Detect which cell encompasses the target text, then output its (x, y) center coordinate. 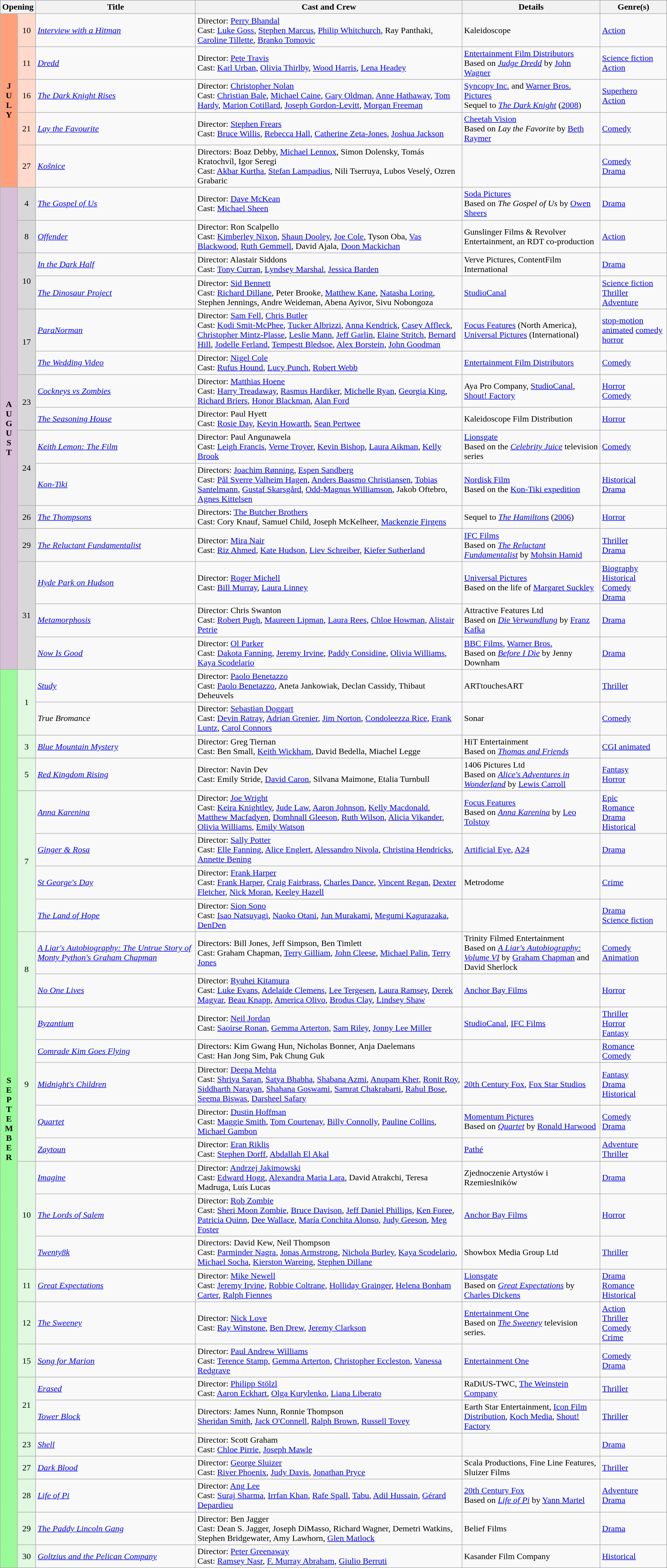
Director: Ben Jagger Cast: Dean S. Jagger, Joseph DiMasso, Richard Wagner, Demetri Watkins, Stephen Bridgewater, Amy Lawhorn, Glen Matlock (329, 1528)
Entertainment One (531, 1360)
Earth Star Entertainment, Icon Film Distribution, Koch Media, Shout! Factory (531, 1416)
Pathé (531, 1149)
Trinity Filmed Entertainment Based on A Liar's Autobiography: Volume VI by Graham Chapman and David Sherlock (531, 953)
The Paddy Lincoln Gang (115, 1528)
Director: Dave McKean Cast: Michael Sheen (329, 204)
Director: Sion Sono Cast: Isao Natsuyagi, Naoko Otani, Jun Murakami, Megumi Kagurazaka, DenDen (329, 915)
Director: Andrzej Jakimowski Cast: Edward Hogg, Alexandra Maria Lara, David Atrakchi, Teresa Madruga, Luís Lucas (329, 1177)
Drama Science fiction (634, 915)
Keith Lemon: The Film (115, 447)
Director: Ron Scalpello Cast: Kimberley Nixon, Shaun Dooley, Joe Cole, Tyson Oba, Vas Blackwood, Ruth Gemmell, David Ajala, Doon Mackichan (329, 236)
J U L Y (9, 100)
The Seasoning House (115, 419)
24 (26, 468)
RaDiUS-TWC, The Weinstein Company (531, 1389)
Adventure Thriller (634, 1149)
20th Century Fox Based on Life of Pi by Yann Martel (531, 1496)
The Reluctant Fundamentalist (115, 545)
4 (26, 204)
Directors: The Butcher Brothers Cast: Cory Knauf, Samuel Child, Joseph McKelheer, Mackenzie Firgens (329, 517)
Director: Philipp Stölzl Cast: Aaron Eckhart, Olga Kurylenko, Liana Liberato (329, 1389)
Thriller Horror Fantasy (634, 1023)
True Bromance (115, 718)
16 (26, 96)
A Liar's Autobiography: The Untrue Story of Monty Python's Graham Chapman (115, 953)
Lionsgate Based on Great Expectations by Charles Dickens (531, 1285)
Adventure Drama (634, 1496)
The Wedding Video (115, 362)
Kasander Film Company (531, 1557)
CGI animated (634, 746)
Historical (634, 1557)
Director: Greg Tiernan Cast: Ben Small, Keith Wickham, David Bedella, Miachel Legge (329, 746)
Universal Pictures Based on the life of Margaret Suckley (531, 582)
Study (115, 686)
Scala Productions, Fine Line Features, Sluizer Films (531, 1468)
Imagine (115, 1177)
BBC Films, Warner Bros. Based on Before I Die by Jenny Downham (531, 653)
31 (26, 615)
Director: Stephen Frears Cast: Bruce Willis, Rebecca Hall, Catherine Zeta-Jones, Joshua Jackson (329, 129)
Director: Nick Love Cast: Ray Winstone, Ben Drew, Jeremy Clarkson (329, 1323)
The Dark Knight Rises (115, 96)
Metrodome (531, 882)
Superhero Action (634, 96)
Director: Mira Nair Cast: Riz Ahmed, Kate Hudson, Liev Schreiber, Kiefer Sutherland (329, 545)
Details (531, 7)
Focus Features (North America), Universal Pictures (International) (531, 330)
Goltzius and the Pelican Company (115, 1557)
17 (26, 341)
Directors: James Nunn, Ronnie Thompson Sheridan Smith, Jack O'Connell, Ralph Brown, Russell Tovey (329, 1416)
Song for Marion (115, 1360)
Title (115, 7)
20th Century Fox, Fox Star Studios (531, 1084)
No One Lives (115, 991)
Director: Mike Newell Cast: Jeremy Irvine, Robbie Coltrane, Holliday Grainger, Helena Bonham Carter, Ralph Fiennes (329, 1285)
Horror Comedy (634, 391)
StudioCanal, IFC Films (531, 1023)
Crime (634, 882)
Director: Neil Jordan Cast: Saoirse Ronan, Gemma Arterton, Sam Riley, Jonny Lee Miller (329, 1023)
Interview with a Hitman (115, 30)
Drama Romance Historical (634, 1285)
The Lords of Salem (115, 1215)
Director: Ang Lee Cast: Suraj Sharma, Irrfan Khan, Rafe Spall, Tabu, Adil Hussain, Gérard Depardieu (329, 1496)
Hyde Park on Hudson (115, 582)
Dredd (115, 63)
Great Expectations (115, 1285)
Metamorphosis (115, 620)
Kaleidoscope (531, 30)
9 (26, 1084)
Opening (18, 7)
A U G U S T (9, 428)
stop-motion animated comedy horror (634, 330)
Director: Navin Dev Cast: Emily Stride, David Caron, Silvana Maimone, Etalia Turnbull (329, 774)
Director: Paul Andrew Williams Cast: Terence Stamp, Gemma Arterton, Christopher Eccleston, Vanessa Redgrave (329, 1360)
Director: Nigel Cole Cast: Rufus Hound, Lucy Punch, Robert Webb (329, 362)
Director: Frank Harper Cast: Frank Harper, Craig Fairbrass, Charles Dance, Vincent Regan, Dexter Fletcher, Nick Moran, Keeley Hazell (329, 882)
Offender (115, 236)
Showbox Media Group Ltd (531, 1253)
3 (26, 746)
Twenty8k (115, 1253)
Gunslinger Films & Revolver Entertainment, an RDT co-production (531, 236)
Director: Eran Riklis Cast: Stephen Dorff, Abdallah El Akal (329, 1149)
SEPTEMBER (9, 1119)
Quartet (115, 1122)
Science fiction Action (634, 63)
ParaNorman (115, 330)
Directors: Bill Jones, Jeff Simpson, Ben Timlett Cast: Graham Chapman, Terry Gilliam, John Cleese, Michael Palin, Terry Jones (329, 953)
Midnight's Children (115, 1084)
Director: Dustin Hoffman Cast: Maggie Smith, Tom Courtenay, Billy Connolly, Pauline Collins, Michael Gambon (329, 1122)
Sequel to The Hamiltons (2006) (531, 517)
Kon-Tiki (115, 484)
Science fiction Thriller Adventure (634, 292)
1 (26, 702)
Director: Scott Graham Cast: Chloe Pirrie, Joseph Mawle (329, 1444)
Director: Paolo Benetazzo Cast: Paolo Benetazzo, Aneta Jankowiak, Declan Cassidy, Thibaut Deheuvels (329, 686)
Lionsgate Based on the Celebrity Juice television series (531, 447)
Comrade Kim Goes Flying (115, 1051)
Aya Pro Company, StudioCanal, Shout! Factory (531, 391)
Cockneys vs Zombies (115, 391)
The Gospel of Us (115, 204)
12 (26, 1323)
Ginger & Rosa (115, 850)
Fantasy Horror (634, 774)
Director: Matthias Hoene Cast: Harry Treadaway, Rasmus Hardiker, Michelle Ryan, Georgia King, Richard Briers, Honor Blackman, Alan Ford (329, 391)
Shell (115, 1444)
1406 Pictures Ltd Based on Alice's Adventures in Wonderland by Lewis Carroll (531, 774)
Action Thriller Comedy Crime (634, 1323)
Focus Features Based on Anna Karenina by Leo Tolstoy (531, 812)
StudioCanal (531, 292)
In the Dark Half (115, 264)
St George's Day (115, 882)
Genre(s) (634, 7)
Dark Blood (115, 1468)
Attractive Features Ltd Based on Die Verwandlung by Franz Kafka (531, 620)
Directors: Kim Gwang Hun, Nicholas Bonner, Anja Daelemans Cast: Han Jong Sim, Pak Chung Guk (329, 1051)
Historical Drama (634, 484)
Director: Ol Parker Cast: Dakota Fanning, Jeremy Irvine, Paddy Considine, Olivia Williams, Kaya Scodelario (329, 653)
7 (26, 861)
The Dinosaur Project (115, 292)
30 (26, 1557)
Director: Sebastian Doggart Cast: Devin Ratray, Adrian Grenier, Jim Norton, Condoleezza Rice, Frank Luntz, Carol Connors (329, 718)
Syncopy Inc. and Warner Bros. Pictures Sequel to The Dark Knight (2008) (531, 96)
Košnice (115, 166)
Momentum Pictures Based on Quartet by Ronald Harwood (531, 1122)
HiT Entertainment Based on Thomas and Friends (531, 746)
Red Kingdom Rising (115, 774)
Director: Peter Greenaway Cast: Ramsey Nasr, F. Murray Abraham, Giulio Berruti (329, 1557)
Sonar (531, 718)
Romance Comedy (634, 1051)
Epic Romance Drama Historical (634, 812)
Comedy Animation (634, 953)
Entertainment One Based on The Sweeney television series. (531, 1323)
Byzantium (115, 1023)
Director: Roger Michell Cast: Bill Murray, Laura Linney (329, 582)
Director: George Sluizer Cast: River Phoenix, Judy Davis, Jonathan Pryce (329, 1468)
Director: Paul Hyett Cast: Rosie Day, Kevin Howarth, Sean Pertwee (329, 419)
The Land of Hope (115, 915)
Director: Chris Swanton Cast: Robert Pugh, Maureen Lipman, Laura Rees, Chloe Howman, Alistair Petrie (329, 620)
Erased (115, 1389)
The Thompsons (115, 517)
Life of Pi (115, 1496)
Biography Historical Comedy Drama (634, 582)
Cast and Crew (329, 7)
Nordisk Film Based on the Kon-Tiki expedition (531, 484)
Soda Pictures Based on The Gospel of Us by Owen Sheers (531, 204)
Director: Paul Angunawela Cast: Leigh Francis, Verne Troyer, Kevin Bishop, Laura Aikman, Kelly Brook (329, 447)
Anna Karenina (115, 812)
Entertainment Film Distributors (531, 362)
15 (26, 1360)
IFC Films Based on The Reluctant Fundamentalist by Mohsin Hamid (531, 545)
Fantasy Drama Historical (634, 1084)
Director: Sally Potter Cast: Elle Fanning, Alice Englert, Alessandro Nivola, Christina Hendricks, Annette Bening (329, 850)
Kaleidoscope Film Distribution (531, 419)
Zjednoczenie Artystów i Rzemieslników (531, 1177)
Thriller Drama (634, 545)
28 (26, 1496)
Lay the Favourite (115, 129)
26 (26, 517)
The Sweeney (115, 1323)
Director: Alastair Siddons Cast: Tony Curran, Lyndsey Marshal, Jessica Barden (329, 264)
Blue Mountain Mystery (115, 746)
Cheetah Vision Based on Lay the Favorite by Beth Raymer (531, 129)
5 (26, 774)
Now Is Good (115, 653)
Zaytoun (115, 1149)
Director: Pete Travis Cast: Karl Urban, Olivia Thirlby, Wood Harris, Lena Headey (329, 63)
Verve Pictures, ContentFilm International (531, 264)
Artificial Eye, A24 (531, 850)
Tower Block (115, 1416)
Belief Films (531, 1528)
Entertainment Film Distributors Based on Judge Dredd by John Wagner (531, 63)
Director: Perry Bhandal Cast: Luke Goss, Stephen Marcus, Philip Whitchurch, Ray Panthaki, Caroline Tillette, Branko Tomovic (329, 30)
ARTtouchesART (531, 686)
